For the text-containing cell, return its midpoint in [x, y] coordinate format. 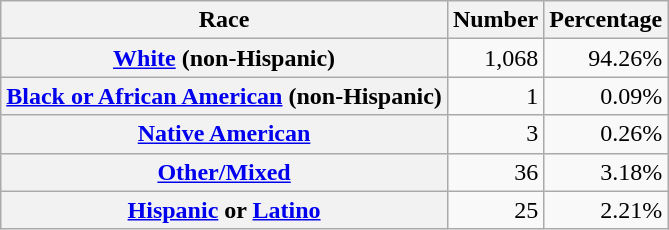
25 [495, 210]
Black or African American (non-Hispanic) [224, 96]
0.26% [606, 134]
Other/Mixed [224, 172]
Hispanic or Latino [224, 210]
36 [495, 172]
Native American [224, 134]
Number [495, 20]
0.09% [606, 96]
Percentage [606, 20]
94.26% [606, 58]
White (non-Hispanic) [224, 58]
3.18% [606, 172]
1 [495, 96]
1,068 [495, 58]
Race [224, 20]
2.21% [606, 210]
3 [495, 134]
